Determine the [X, Y] coordinate at the center of the cell enclosing the given text.  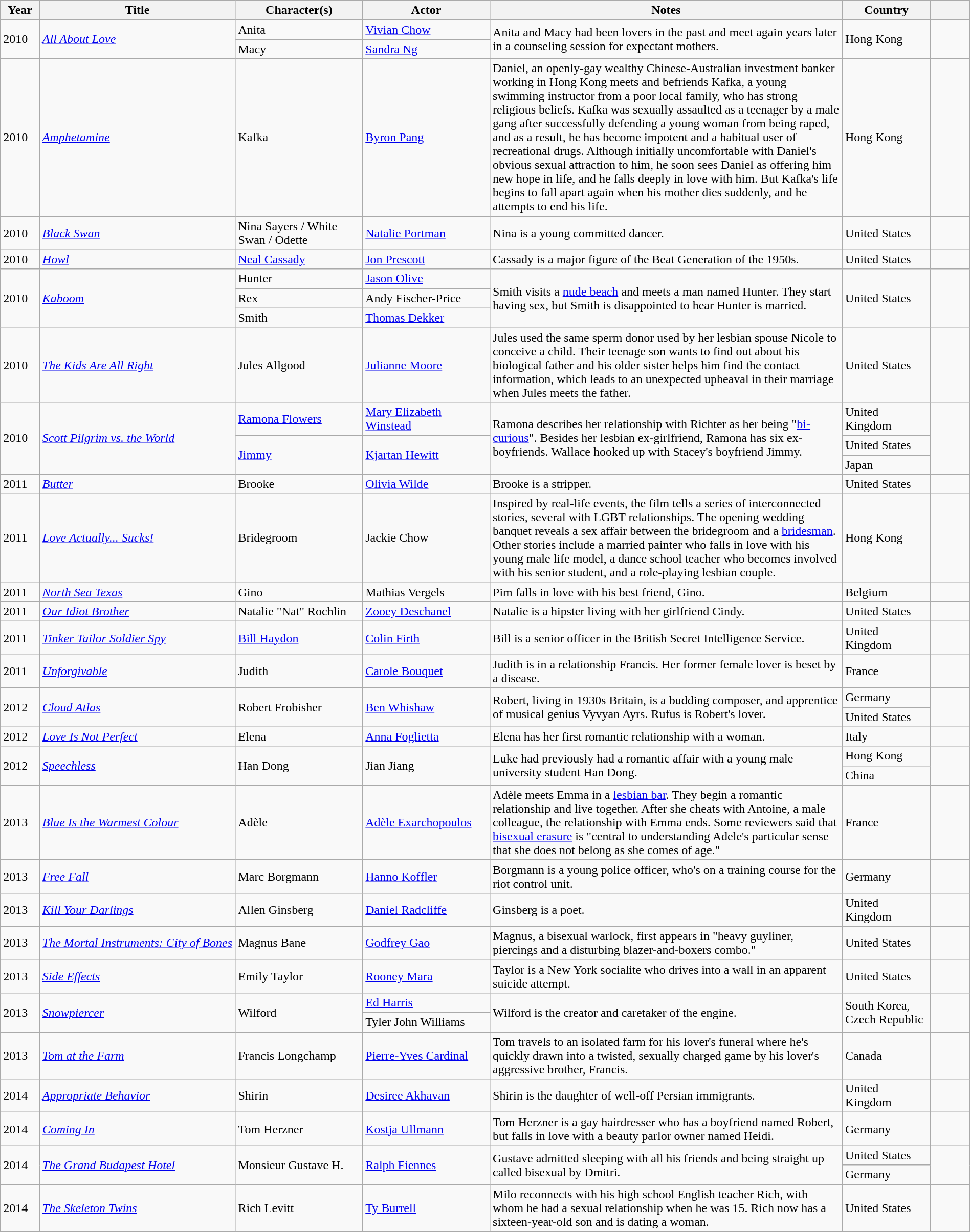
Pierre-Yves Cardinal [427, 1056]
Smith [299, 318]
Robert, living in 1930s Britain, is a budding composer, and apprentice of musical genius Vyvyan Ayrs. Rufus is Robert's lover. [666, 707]
Mary Elizabeth Winstead [427, 418]
Judith is in a relationship Francis. Her former female lover is beset by a disease. [666, 671]
Free Fall [137, 877]
Amphetamine [137, 138]
Snowpiercer [137, 1013]
Tom Herzner is a gay hairdresser who has a boyfriend named Robert, but falls in love with a beauty parlor owner named Heidi. [666, 1129]
Gustave admitted sleeping with all his friends and being straight up called bisexual by Dmitri. [666, 1165]
Neal Cassady [299, 259]
Thomas Dekker [427, 318]
Natalie Portman [427, 233]
Appropriate Behavior [137, 1095]
Hanno Koffler [427, 877]
Coming In [137, 1129]
Sandra Ng [427, 49]
Judith [299, 671]
Zooey Deschanel [427, 612]
Robert Frobisher [299, 707]
Rooney Mara [427, 976]
Kaboom [137, 298]
Love Is Not Perfect [137, 736]
Actor [427, 10]
Tom Herzner [299, 1129]
Colin Firth [427, 638]
Jimmy [299, 455]
Ralph Fiennes [427, 1165]
Canada [886, 1056]
Shirin [299, 1095]
Allen Ginsberg [299, 909]
Kjartan Hewitt [427, 455]
Kostja Ullmann [427, 1129]
Title [137, 10]
Luke had previously had a romantic affair with a young male university student Han Dong. [666, 766]
South Korea, Czech Republic [886, 1013]
Pim falls in love with his best friend, Gino. [666, 592]
Borgmann is a young police officer, who's on a training course for the riot control unit. [666, 877]
The Kids Are All Right [137, 365]
Love Actually... Sucks! [137, 538]
Shirin is the daughter of well-off Persian immigrants. [666, 1095]
Kafka [299, 138]
Nina Sayers / White Swan / Odette [299, 233]
Byron Pang [427, 138]
Kill Your Darlings [137, 909]
Jules Allgood [299, 365]
The Skeleton Twins [137, 1208]
Unforgivable [137, 671]
All About Love [137, 39]
Black Swan [137, 233]
North Sea Texas [137, 592]
Butter [137, 484]
Jian Jiang [427, 766]
Howl [137, 259]
Bridegroom [299, 538]
Rex [299, 298]
Wilford is the creator and caretaker of the engine. [666, 1013]
Scott Pilgrim vs. the World [137, 438]
Character(s) [299, 10]
Anna Foglietta [427, 736]
Bill is a senior officer in the British Secret Intelligence Service. [666, 638]
Jon Prescott [427, 259]
Natalie "Nat" Rochlin [299, 612]
Elena [299, 736]
Blue Is the Warmest Colour [137, 822]
Magnus Bane [299, 943]
Tom at the Farm [137, 1056]
Andy Fischer-Price [427, 298]
Natalie is a hipster living with her girlfriend Cindy. [666, 612]
Speechless [137, 766]
Anita [299, 30]
Nina is a young committed dancer. [666, 233]
China [886, 775]
Mathias Vergels [427, 592]
Smith visits a nude beach and meets a man named Hunter. They start having sex, but Smith is disappointed to hear Hunter is married. [666, 298]
Taylor is a New York socialite who drives into a wall in an apparent suicide attempt. [666, 976]
Carole Bouquet [427, 671]
Gino [299, 592]
Adèle Exarchopoulos [427, 822]
Side Effects [137, 976]
Ramona Flowers [299, 418]
Emily Taylor [299, 976]
The Mortal Instruments: City of Bones [137, 943]
Anita and Macy had been lovers in the past and meet again years later in a counseling session for expectant mothers. [666, 39]
Olivia Wilde [427, 484]
Monsieur Gustave H. [299, 1165]
Italy [886, 736]
Ginsberg is a poet. [666, 909]
Marc Borgmann [299, 877]
Notes [666, 10]
Year [20, 10]
Hunter [299, 279]
Vivian Chow [427, 30]
Our Idiot Brother [137, 612]
Elena has her first romantic relationship with a woman. [666, 736]
Adèle [299, 822]
Godfrey Gao [427, 943]
Belgium [886, 592]
Han Dong [299, 766]
Bill Haydon [299, 638]
The Grand Budapest Hotel [137, 1165]
Tyler John Williams [427, 1022]
Brooke is a stripper. [666, 484]
Jason Olive [427, 279]
Country [886, 10]
Macy [299, 49]
Desiree Akhavan [427, 1095]
Ty Burrell [427, 1208]
Ed Harris [427, 1003]
Jackie Chow [427, 538]
Cassady is a major figure of the Beat Generation of the 1950s. [666, 259]
Francis Longchamp [299, 1056]
Daniel Radcliffe [427, 909]
Tinker Tailor Soldier Spy [137, 638]
Wilford [299, 1013]
Rich Levitt [299, 1208]
Ben Whishaw [427, 707]
Japan [886, 465]
Cloud Atlas [137, 707]
Brooke [299, 484]
Julianne Moore [427, 365]
Magnus, a bisexual warlock, first appears in "heavy guyliner, piercings and a disturbing blazer-and-boxers combo." [666, 943]
